Search for the cell housing the specified text and yield its [x, y] center coordinate. 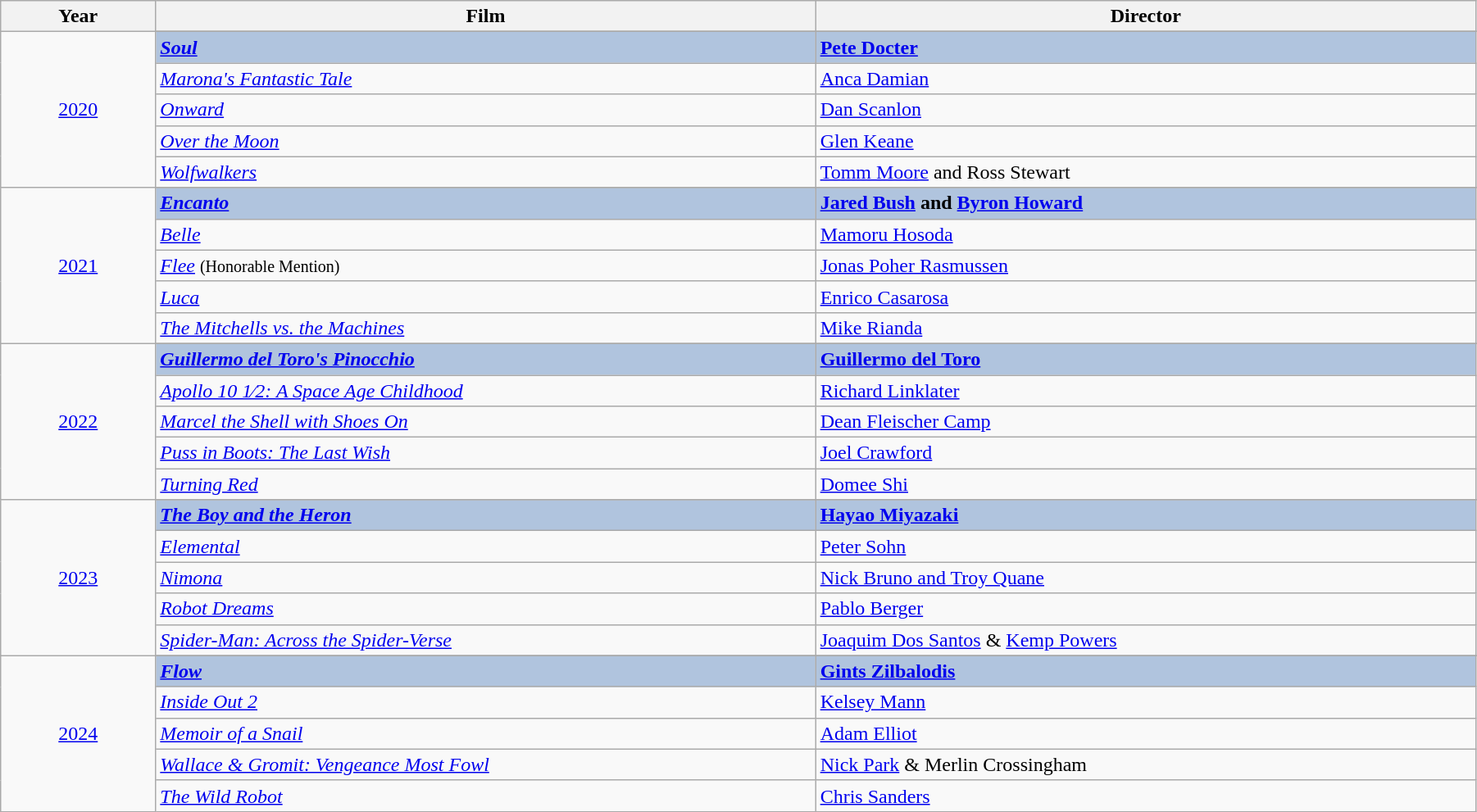
Inside Out 2 [485, 702]
Peter Sohn [1146, 547]
Domee Shi [1146, 484]
Guillermo del Toro's Pinocchio [485, 359]
Robot Dreams [485, 609]
Pete Docter [1146, 48]
Onward [485, 110]
2020 [79, 110]
The Boy and the Heron [485, 515]
Jared Bush and Byron Howard [1146, 203]
Apollo 10 1⁄2: A Space Age Childhood [485, 391]
Gints Zilbalodis [1146, 671]
The Mitchells vs. the Machines [485, 328]
Richard Linklater [1146, 391]
Luca [485, 297]
Enrico Casarosa [1146, 297]
Film [485, 16]
Wolfwalkers [485, 172]
Wallace & Gromit: Vengeance Most Fowl [485, 764]
Over the Moon [485, 141]
Encanto [485, 203]
Guillermo del Toro [1146, 359]
Elemental [485, 547]
Flow [485, 671]
Jonas Poher Rasmussen [1146, 265]
Dan Scanlon [1146, 110]
Adam Elliot [1146, 733]
Flee (Honorable Mention) [485, 265]
Kelsey Mann [1146, 702]
Belle [485, 234]
Pablo Berger [1146, 609]
2023 [79, 578]
2024 [79, 733]
Chris Sanders [1146, 796]
The Wild Robot [485, 796]
Puss in Boots: The Last Wish [485, 453]
Director [1146, 16]
Marona's Fantastic Tale [485, 79]
Mamoru Hosoda [1146, 234]
Soul [485, 48]
Hayao Miyazaki [1146, 515]
Joel Crawford [1146, 453]
Mike Rianda [1146, 328]
Spider-Man: Across the Spider-Verse [485, 640]
Year [79, 16]
Glen Keane [1146, 141]
Marcel the Shell with Shoes On [485, 422]
Dean Fleischer Camp [1146, 422]
Nick Bruno and Troy Quane [1146, 578]
Nick Park & Merlin Crossingham [1146, 764]
Nimona [485, 578]
Turning Red [485, 484]
Tomm Moore and Ross Stewart [1146, 172]
2021 [79, 265]
Memoir of a Snail [485, 733]
2022 [79, 421]
Joaquim Dos Santos & Kemp Powers [1146, 640]
Anca Damian [1146, 79]
